Provide the [x, y] coordinate of the cell's center where the given text is located.  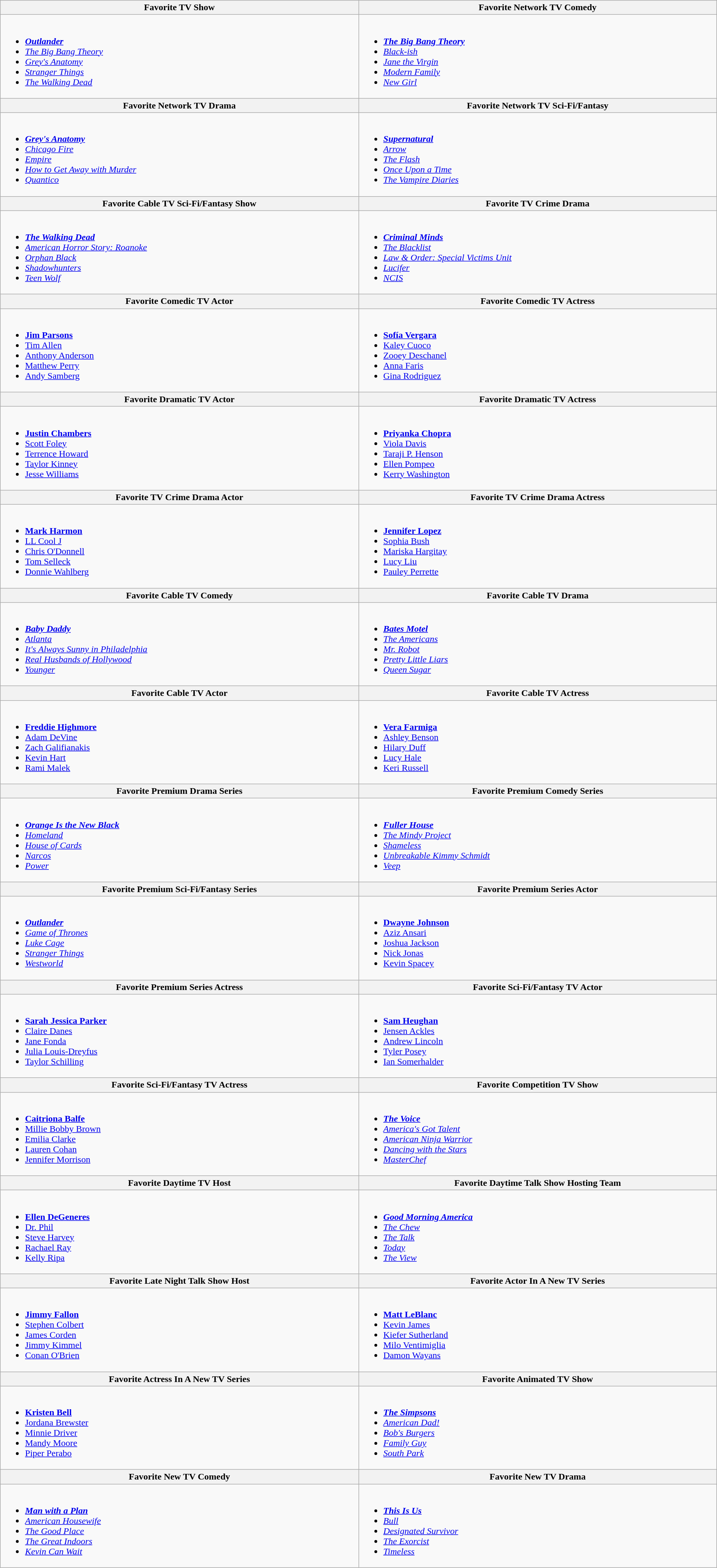
Favorite Late Night Talk Show Host [179, 1281]
Priyanka ChopraViola DavisTaraji P. HensonEllen PompeoKerry Washington [538, 448]
OutlanderThe Big Bang TheoryGrey's AnatomyStranger ThingsThe Walking Dead [179, 57]
Favorite Comedic TV Actor [179, 301]
Favorite Sci-Fi/Fantasy TV Actor [538, 987]
Favorite Premium Series Actress [179, 987]
Jennifer LopezSophia BushMariska HargitayLucy LiuPauley Perrette [538, 546]
Favorite New TV Drama [538, 1477]
Favorite Cable TV Comedy [179, 595]
Favorite Daytime Talk Show Hosting Team [538, 1183]
Sam HeughanJensen AcklesAndrew LincolnTyler PoseyIan Somerhalder [538, 1036]
Mark HarmonLL Cool JChris O'DonnellTom SelleckDonnie Wahlberg [179, 546]
Jimmy FallonStephen ColbertJames CordenJimmy KimmelConan O'Brien [179, 1330]
Kristen BellJordana BrewsterMinnie DriverMandy MoorePiper Perabo [179, 1428]
Sofía VergaraKaley CuocoZooey DeschanelAnna FarisGina Rodriguez [538, 350]
Sarah Jessica ParkerClaire DanesJane FondaJulia Louis-DreyfusTaylor Schilling [179, 1036]
Favorite Network TV Drama [179, 105]
Dwayne JohnsonAziz AnsariJoshua JacksonNick JonasKevin Spacey [538, 938]
Favorite Cable TV Drama [538, 595]
Ellen DeGeneresDr. PhilSteve HarveyRachael RayKelly Ripa [179, 1232]
Freddie HighmoreAdam DeVineZach GalifianakisKevin HartRami Malek [179, 742]
Caitriona BalfeMillie Bobby BrownEmilia ClarkeLauren CohanJennifer Morrison [179, 1134]
Good Morning AmericaThe ChewThe TalkTodayThe View [538, 1232]
Favorite Comedic TV Actress [538, 301]
Favorite Cable TV Sci-Fi/Fantasy Show [179, 203]
Favorite Premium Drama Series [179, 791]
OutlanderGame of ThronesLuke CageStranger ThingsWestworld [179, 938]
Favorite TV Crime Drama Actor [179, 497]
The Big Bang TheoryBlack-ishJane the VirginModern FamilyNew Girl [538, 57]
Grey's AnatomyChicago FireEmpireHow to Get Away with MurderQuantico [179, 154]
Favorite Animated TV Show [538, 1379]
Favorite Sci-Fi/Fantasy TV Actress [179, 1085]
Favorite Premium Series Actor [538, 889]
Favorite TV Crime Drama [538, 203]
Favorite Dramatic TV Actor [179, 399]
Favorite Cable TV Actor [179, 693]
Justin ChambersScott FoleyTerrence HowardTaylor KinneyJesse Williams [179, 448]
Matt LeBlancKevin JamesKiefer SutherlandMilo VentimigliaDamon Wayans [538, 1330]
The Walking DeadAmerican Horror Story: RoanokeOrphan BlackShadowhuntersTeen Wolf [179, 253]
Jim ParsonsTim AllenAnthony AndersonMatthew PerryAndy Samberg [179, 350]
Favorite TV Crime Drama Actress [538, 497]
Vera FarmigaAshley BensonHilary DuffLucy HaleKeri Russell [538, 742]
SupernaturalArrowThe FlashOnce Upon a TimeThe Vampire Diaries [538, 154]
Criminal MindsThe BlacklistLaw & Order: Special Victims UnitLuciferNCIS [538, 253]
Favorite Cable TV Actress [538, 693]
The SimpsonsAmerican Dad!Bob's BurgersFamily GuySouth Park [538, 1428]
Favorite Network TV Comedy [538, 8]
Man with a PlanAmerican HousewifeThe Good PlaceThe Great IndoorsKevin Can Wait [179, 1526]
Favorite Dramatic TV Actress [538, 399]
Fuller HouseThe Mindy ProjectShamelessUnbreakable Kimmy SchmidtVeep [538, 840]
Favorite New TV Comedy [179, 1477]
Favorite Actor In A New TV Series [538, 1281]
Favorite Competition TV Show [538, 1085]
Favorite Premium Comedy Series [538, 791]
This Is UsBullDesignated SurvivorThe ExorcistTimeless [538, 1526]
Bates MotelThe AmericansMr. RobotPretty Little LiarsQueen Sugar [538, 644]
The VoiceAmerica's Got TalentAmerican Ninja WarriorDancing with the StarsMasterChef [538, 1134]
Favorite TV Show [179, 8]
Favorite Network TV Sci-Fi/Fantasy [538, 105]
Favorite Daytime TV Host [179, 1183]
Favorite Premium Sci-Fi/Fantasy Series [179, 889]
Baby DaddyAtlantaIt's Always Sunny in PhiladelphiaReal Husbands of HollywoodYounger [179, 644]
Favorite Actress In A New TV Series [179, 1379]
Orange Is the New BlackHomelandHouse of CardsNarcosPower [179, 840]
